For the text-containing cell, return its midpoint in [X, Y] coordinate format. 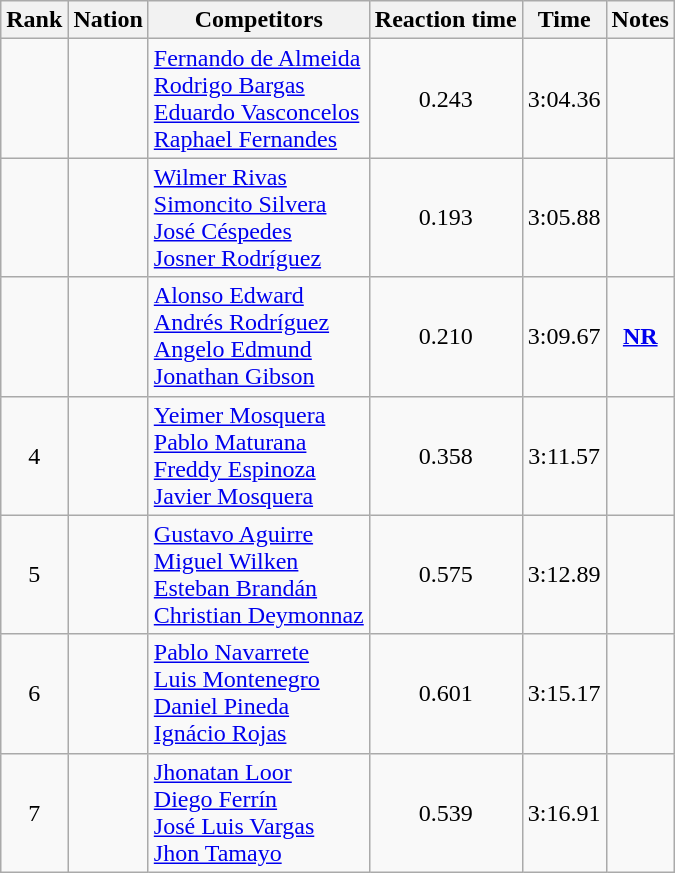
3:12.89 [564, 574]
Alonso EdwardAndrés RodríguezAngelo EdmundJonathan Gibson [258, 336]
Gustavo AguirreMiguel WilkenEsteban BrandánChristian Deymonnaz [258, 574]
5 [34, 574]
NR [640, 336]
3:05.88 [564, 218]
Fernando de AlmeidaRodrigo BargasEduardo VasconcelosRaphael Fernandes [258, 98]
Nation [108, 20]
0.575 [446, 574]
0.193 [446, 218]
Competitors [258, 20]
3:04.36 [564, 98]
0.539 [446, 812]
0.210 [446, 336]
Pablo NavarreteLuis MontenegroDaniel PinedaIgnácio Rojas [258, 694]
Rank [34, 20]
7 [34, 812]
4 [34, 456]
Yeimer MosqueraPablo MaturanaFreddy EspinozaJavier Mosquera [258, 456]
0.601 [446, 694]
Reaction time [446, 20]
Wilmer RivasSimoncito SilveraJosé CéspedesJosner Rodríguez [258, 218]
0.243 [446, 98]
3:09.67 [564, 336]
Notes [640, 20]
3:11.57 [564, 456]
0.358 [446, 456]
3:15.17 [564, 694]
Time [564, 20]
Jhonatan LoorDiego FerrínJosé Luis VargasJhon Tamayo [258, 812]
3:16.91 [564, 812]
6 [34, 694]
